Capture the cell that displays the provided text and extract its [x, y] central coordinate. 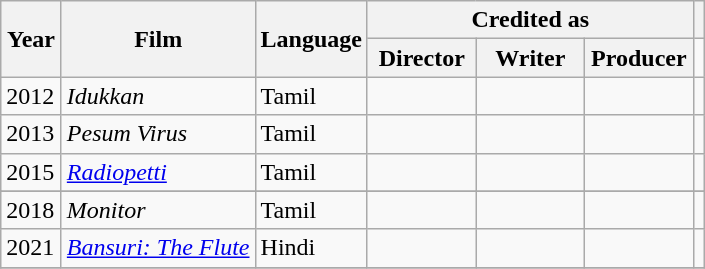
2012 [32, 96]
Idukkan [158, 96]
Language [311, 39]
Producer [640, 58]
Monitor [158, 210]
Year [32, 39]
2013 [32, 134]
Director [422, 58]
Bansuri: The Flute [158, 248]
Pesum Virus [158, 134]
Film [158, 39]
2021 [32, 248]
Writer [530, 58]
Hindi [311, 248]
Radiopetti [158, 172]
Credited as [530, 20]
2018 [32, 210]
2015 [32, 172]
